From the cell containing the given text, extract its center point as [X, Y] coordinate. 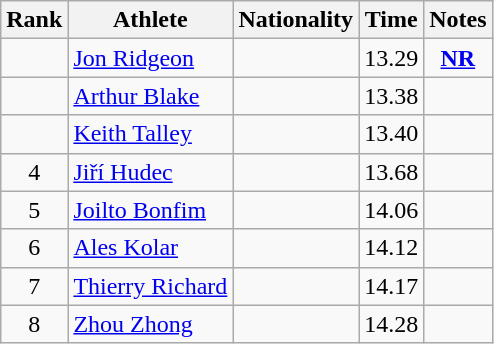
Jon Ridgeon [150, 58]
5 [34, 210]
14.06 [392, 210]
13.40 [392, 134]
14.17 [392, 286]
6 [34, 248]
13.38 [392, 96]
13.29 [392, 58]
Athlete [150, 20]
Nationality [296, 20]
8 [34, 324]
Thierry Richard [150, 286]
4 [34, 172]
Time [392, 20]
Rank [34, 20]
Jiří Hudec [150, 172]
Ales Kolar [150, 248]
Keith Talley [150, 134]
Notes [458, 20]
Arthur Blake [150, 96]
Joilto Bonfim [150, 210]
Zhou Zhong [150, 324]
13.68 [392, 172]
7 [34, 286]
14.12 [392, 248]
NR [458, 58]
14.28 [392, 324]
